Capture the cell that displays the provided text and extract its (X, Y) central coordinate. 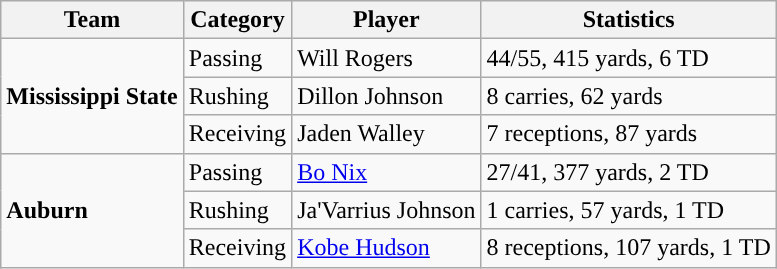
Jaden Walley (386, 134)
Auburn (92, 210)
Kobe Hudson (386, 248)
7 receptions, 87 yards (628, 134)
8 receptions, 107 yards, 1 TD (628, 248)
Team (92, 20)
27/41, 377 yards, 2 TD (628, 172)
Category (237, 20)
Bo Nix (386, 172)
8 carries, 62 yards (628, 96)
Player (386, 20)
Will Rogers (386, 58)
Ja'Varrius Johnson (386, 210)
1 carries, 57 yards, 1 TD (628, 210)
Dillon Johnson (386, 96)
Mississippi State (92, 96)
44/55, 415 yards, 6 TD (628, 58)
Statistics (628, 20)
